Detect which cell encompasses the target text, then output its (x, y) center coordinate. 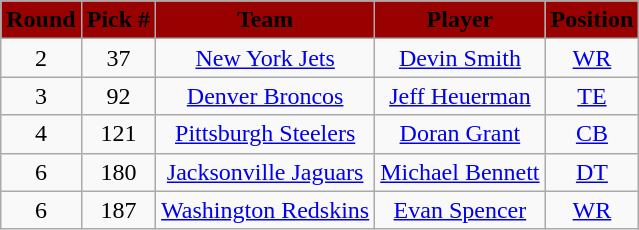
Denver Broncos (266, 96)
92 (118, 96)
Washington Redskins (266, 210)
2 (41, 58)
Pick # (118, 20)
4 (41, 134)
Michael Bennett (460, 172)
Player (460, 20)
Round (41, 20)
Pittsburgh Steelers (266, 134)
Team (266, 20)
Devin Smith (460, 58)
Jeff Heuerman (460, 96)
Jacksonville Jaguars (266, 172)
121 (118, 134)
New York Jets (266, 58)
Evan Spencer (460, 210)
37 (118, 58)
CB (592, 134)
TE (592, 96)
DT (592, 172)
180 (118, 172)
3 (41, 96)
187 (118, 210)
Position (592, 20)
Doran Grant (460, 134)
